Detect which cell encompasses the target text, then output its [x, y] center coordinate. 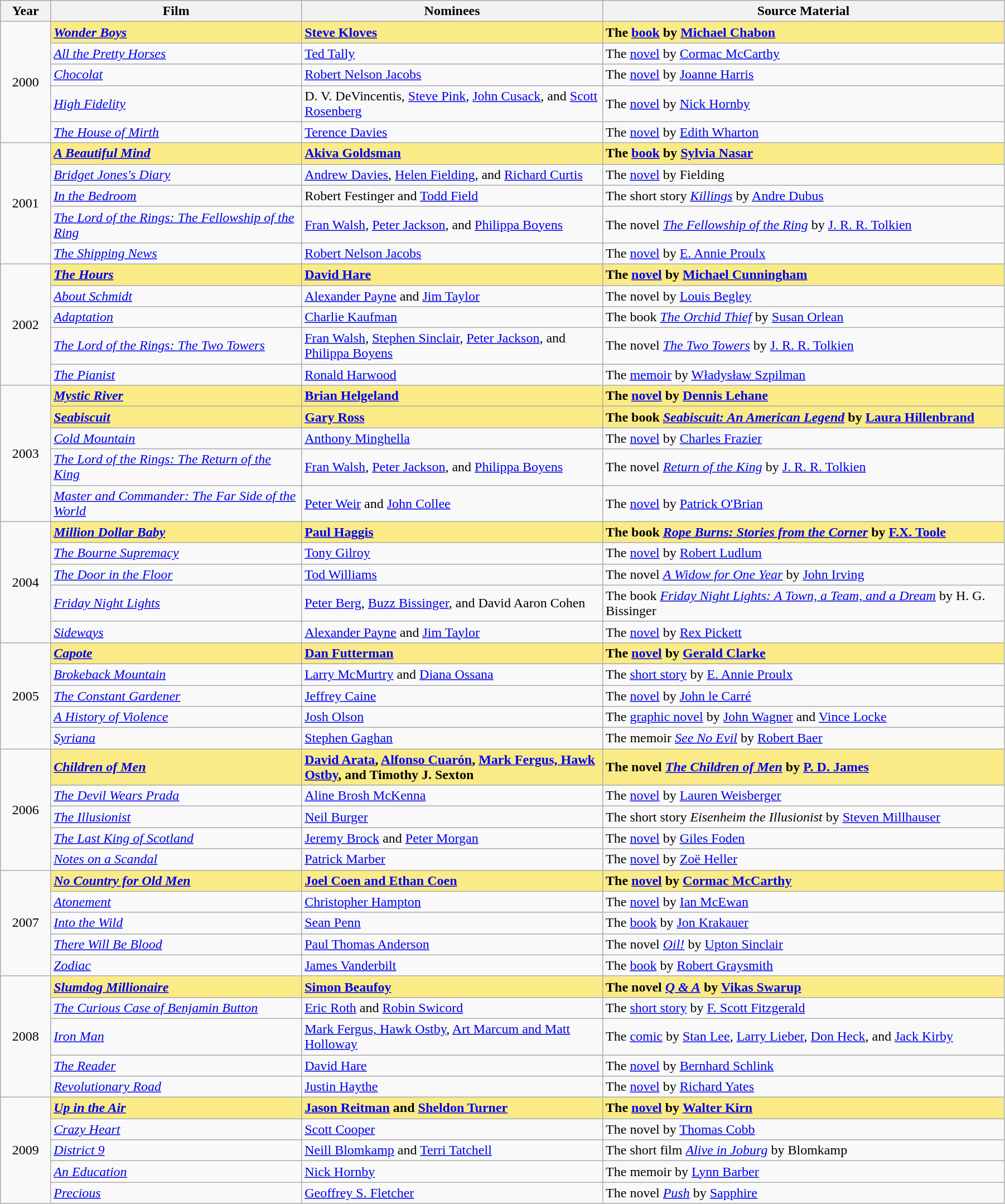
The memoir by Władysław Szpilman [804, 375]
2008 [26, 1036]
The book by Robert Graysmith [804, 965]
Brokeback Mountain [176, 674]
2006 [26, 810]
Jeffrey Caine [452, 695]
2009 [26, 1150]
Scott Cooper [452, 1129]
High Fidelity [176, 104]
The short story by E. Annie Proulx [804, 674]
Into the Wild [176, 923]
The Pianist [176, 375]
Stephen Gaghan [452, 738]
Wonder Boys [176, 32]
A Beautiful Mind [176, 153]
Capote [176, 653]
Mark Fergus, Hawk Ostby, Art Marcum and Matt Holloway [452, 1036]
The novel by Dennis Lehane [804, 396]
2000 [26, 83]
Children of Men [176, 767]
Adaptation [176, 317]
Source Material [804, 11]
Brian Helgeland [452, 396]
The novel by Louis Begley [804, 296]
Dan Futterman [452, 653]
Atonement [176, 902]
Tod Williams [452, 574]
Akiva Goldsman [452, 153]
The novel by Gerald Clarke [804, 653]
Andrew Davies, Helen Fielding, and Richard Curtis [452, 175]
Gary Ross [452, 417]
The novel by Edith Wharton [804, 132]
In the Bedroom [176, 196]
Robert Festinger and Todd Field [452, 196]
Josh Olson [452, 717]
The novel Push by Sapphire [804, 1193]
Revolutionary Road [176, 1087]
Simon Beaufoy [452, 987]
Zodiac [176, 965]
Charlie Kaufman [452, 317]
Sideways [176, 632]
There Will Be Blood [176, 944]
Nick Hornby [452, 1172]
No Country for Old Men [176, 881]
Paul Thomas Anderson [452, 944]
The novel by Lauren Weisberger [804, 796]
The Door in the Floor [176, 574]
The Constant Gardener [176, 695]
The novel A Widow for One Year by John Irving [804, 574]
The novel by Giles Foden [804, 838]
2002 [26, 325]
Steve Kloves [452, 32]
Ronald Harwood [452, 375]
Master and Commander: The Far Side of the World [176, 503]
An Education [176, 1172]
The Lord of the Rings: The Fellowship of the Ring [176, 224]
The short story by F. Scott Fitzgerald [804, 1008]
Neil Burger [452, 817]
The novel by Ian McEwan [804, 902]
The House of Mirth [176, 132]
Crazy Heart [176, 1129]
The book The Orchid Thief by Susan Orlean [804, 317]
The book Rope Burns: Stories from the Corner by F.X. Toole [804, 532]
Cold Mountain [176, 438]
Geoffrey S. Fletcher [452, 1193]
Iron Man [176, 1036]
Joel Coen and Ethan Coen [452, 881]
Larry McMurtry and Diana Ossana [452, 674]
2005 [26, 695]
Film [176, 11]
Neill Blomkamp and Terri Tatchell [452, 1150]
The Lord of the Rings: The Return of the King [176, 467]
The novel by Robert Ludlum [804, 553]
The memoir by Lynn Barber [804, 1172]
Paul Haggis [452, 532]
Tony Gilroy [452, 553]
The novel by Nick Hornby [804, 104]
The novel by Thomas Cobb [804, 1129]
About Schmidt [176, 296]
David Arata, Alfonso Cuarón, Mark Fergus, Hawk Ostby, and Timothy J. Sexton [452, 767]
Christopher Hampton [452, 902]
The novel by Zoë Heller [804, 859]
Jason Reitman and Sheldon Turner [452, 1108]
All the Pretty Horses [176, 54]
The Illusionist [176, 817]
Nominees [452, 11]
The book Seabiscuit: An American Legend by Laura Hillenbrand [804, 417]
The novel by Walter Kirn [804, 1108]
Notes on a Scandal [176, 859]
Aline Brosh McKenna [452, 796]
Terence Davies [452, 132]
The novel Return of the King by J. R. R. Tolkien [804, 467]
District 9 [176, 1150]
Slumdog Millionaire [176, 987]
2003 [26, 453]
Up in the Air [176, 1108]
The comic by Stan Lee, Larry Lieber, Don Heck, and Jack Kirby [804, 1036]
Eric Roth and Robin Swicord [452, 1008]
Friday Night Lights [176, 603]
The novel Oil! by Upton Sinclair [804, 944]
The novel The Two Towers by J. R. R. Tolkien [804, 346]
The Lord of the Rings: The Two Towers [176, 346]
The novel Q & A by Vikas Swarup [804, 987]
The novel by Bernhard Schlink [804, 1066]
The novel by Joanne Harris [804, 75]
2001 [26, 203]
Patrick Marber [452, 859]
The novel by Rex Pickett [804, 632]
The novel by Charles Frazier [804, 438]
The novel by E. Annie Proulx [804, 253]
2007 [26, 923]
The novel by Michael Cunningham [804, 274]
The short story Eisenheim the Illusionist by Steven Millhauser [804, 817]
The Last King of Scotland [176, 838]
Peter Berg, Buzz Bissinger, and David Aaron Cohen [452, 603]
Fran Walsh, Stephen Sinclair, Peter Jackson, and Philippa Boyens [452, 346]
The Curious Case of Benjamin Button [176, 1008]
Peter Weir and John Collee [452, 503]
The novel The Fellowship of the Ring by J. R. R. Tolkien [804, 224]
The novel by Patrick O'Brian [804, 503]
Mystic River [176, 396]
Anthony Minghella [452, 438]
The novel The Children of Men by P. D. James [804, 767]
The novel by Fielding [804, 175]
A History of Violence [176, 717]
Ted Tally [452, 54]
Year [26, 11]
The book by Michael Chabon [804, 32]
The short film Alive in Joburg by Blomkamp [804, 1150]
Sean Penn [452, 923]
The book by Sylvia Nasar [804, 153]
2004 [26, 582]
The novel by Richard Yates [804, 1087]
Jeremy Brock and Peter Morgan [452, 838]
The Hours [176, 274]
The book Friday Night Lights: A Town, a Team, and a Dream by H. G. Bissinger [804, 603]
Million Dollar Baby [176, 532]
James Vanderbilt [452, 965]
Bridget Jones's Diary [176, 175]
The book by Jon Krakauer [804, 923]
Syriana [176, 738]
Precious [176, 1193]
The Devil Wears Prada [176, 796]
Seabiscuit [176, 417]
The Shipping News [176, 253]
The Bourne Supremacy [176, 553]
The novel by John le Carré [804, 695]
D. V. DeVincentis, Steve Pink, John Cusack, and Scott Rosenberg [452, 104]
The memoir See No Evil by Robert Baer [804, 738]
Chocolat [176, 75]
The graphic novel by John Wagner and Vince Locke [804, 717]
Justin Haythe [452, 1087]
The short story Killings by Andre Dubus [804, 196]
The Reader [176, 1066]
